Provide the [x, y] coordinate of the cell's center where the given text is located.  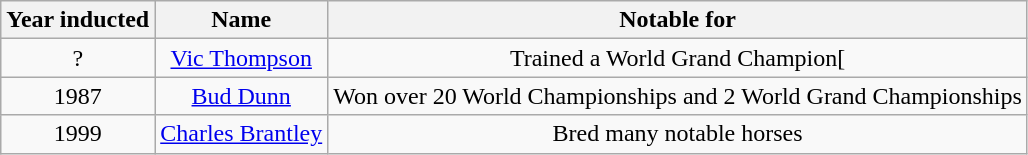
Bud Dunn [242, 96]
Year inducted [78, 20]
? [78, 58]
1999 [78, 134]
Charles Brantley [242, 134]
Trained a World Grand Champion[ [678, 58]
Won over 20 World Championships and 2 World Grand Championships [678, 96]
Bred many notable horses [678, 134]
Notable for [678, 20]
1987 [78, 96]
Vic Thompson [242, 58]
Name [242, 20]
